Capture the cell that displays the provided text and extract its (x, y) central coordinate. 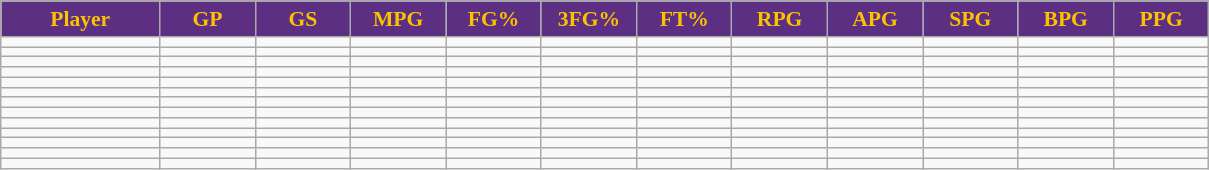
MPG (398, 19)
RPG (780, 19)
SPG (970, 19)
FG% (494, 19)
FT% (684, 19)
APG (874, 19)
GS (302, 19)
GP (208, 19)
BPG (1066, 19)
3FG% (588, 19)
Player (80, 19)
PPG (1161, 19)
